Return [X, Y] of the center of cell containing provided text 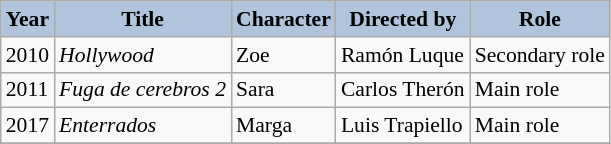
Carlos Therón [403, 90]
Character [284, 19]
Hollywood [142, 55]
2010 [28, 55]
Sara [284, 90]
Role [540, 19]
Year [28, 19]
Marga [284, 126]
Secondary role [540, 55]
2011 [28, 90]
Title [142, 19]
Directed by [403, 19]
Zoe [284, 55]
Fuga de cerebros 2 [142, 90]
2017 [28, 126]
Luis Trapiello [403, 126]
Ramón Luque [403, 55]
Enterrados [142, 126]
